Locate the cell with the specified text and output its [x, y] center coordinate. 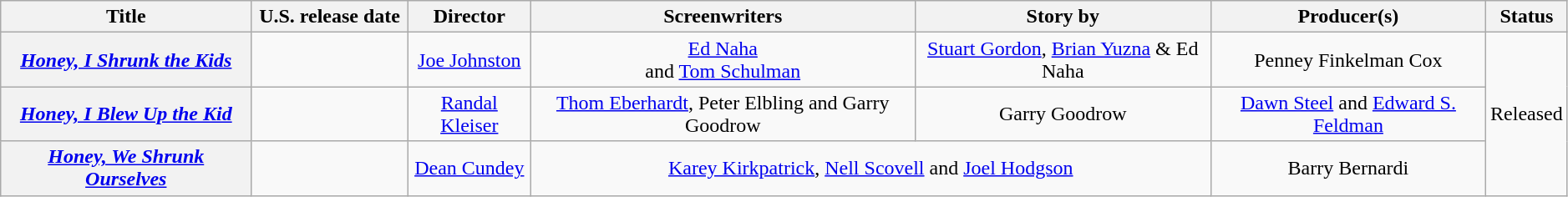
Released [1527, 114]
Story by [1063, 17]
Producer(s) [1348, 17]
U.S. release date [330, 17]
Joe Johnston [469, 60]
Honey, We Shrunk Ourselves [126, 169]
Dawn Steel and Edward S. Feldman [1348, 114]
Barry Bernardi [1348, 169]
Honey, I Blew Up the Kid [126, 114]
Karey Kirkpatrick, Nell Scovell and Joel Hodgson [870, 169]
Honey, I Shrunk the Kids [126, 60]
Stuart Gordon, Brian Yuzna & Ed Naha [1063, 60]
Dean Cundey [469, 169]
Garry Goodrow [1063, 114]
Randal Kleiser [469, 114]
Title [126, 17]
Screenwriters [723, 17]
Status [1527, 17]
Ed Naha and Tom Schulman [723, 60]
Director [469, 17]
Thom Eberhardt, Peter Elbling and Garry Goodrow [723, 114]
Penney Finkelman Cox [1348, 60]
